From the cell containing the given text, extract its center point as (x, y) coordinate. 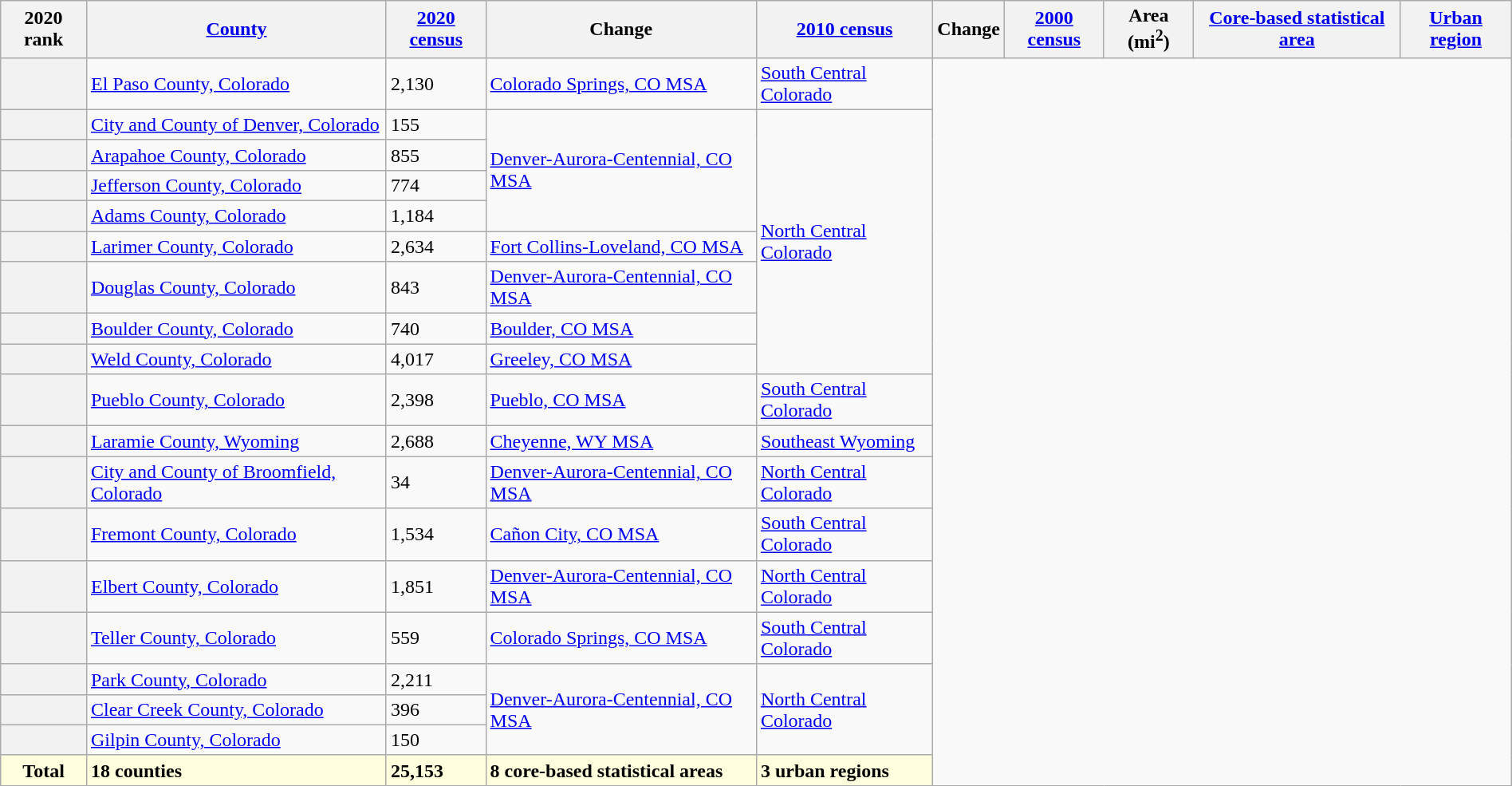
855 (435, 155)
Southeast Wyoming (844, 441)
25,153 (435, 770)
2,398 (435, 401)
Elbert County, Colorado (236, 586)
Core-based statistical area (1297, 30)
34 (435, 482)
Total (44, 770)
Jefferson County, Colorado (236, 185)
Douglas County, Colorado (236, 287)
Boulder County, Colorado (236, 329)
2,688 (435, 441)
Weld County, Colorado (236, 359)
City and County of Broomfield, Colorado (236, 482)
8 core-based statistical areas (620, 770)
Adams County, Colorado (236, 216)
County (236, 30)
Teller County, Colorado (236, 638)
Area (mi2) (1148, 30)
Greeley, CO MSA (620, 359)
2,211 (435, 679)
843 (435, 287)
Gilpin County, Colorado (236, 740)
155 (435, 124)
City and County of Denver, Colorado (236, 124)
Clear Creek County, Colorado (236, 709)
3 urban regions (844, 770)
2,634 (435, 247)
Laramie County, Wyoming (236, 441)
Boulder, CO MSA (620, 329)
Pueblo County, Colorado (236, 401)
559 (435, 638)
2010 census (844, 30)
Pueblo, CO MSA (620, 401)
Cañon City, CO MSA (620, 535)
Fort Collins-Loveland, CO MSA (620, 247)
740 (435, 329)
774 (435, 185)
2020 rank (44, 30)
2,130 (435, 83)
2020 census (435, 30)
1,534 (435, 535)
396 (435, 709)
Arapahoe County, Colorado (236, 155)
Fremont County, Colorado (236, 535)
1,184 (435, 216)
2000 census (1054, 30)
Urban region (1456, 30)
1,851 (435, 586)
18 counties (236, 770)
Park County, Colorado (236, 679)
Cheyenne, WY MSA (620, 441)
150 (435, 740)
Larimer County, Colorado (236, 247)
4,017 (435, 359)
El Paso County, Colorado (236, 83)
